Determine the (X, Y) coordinate at the center of the cell enclosing the given text.  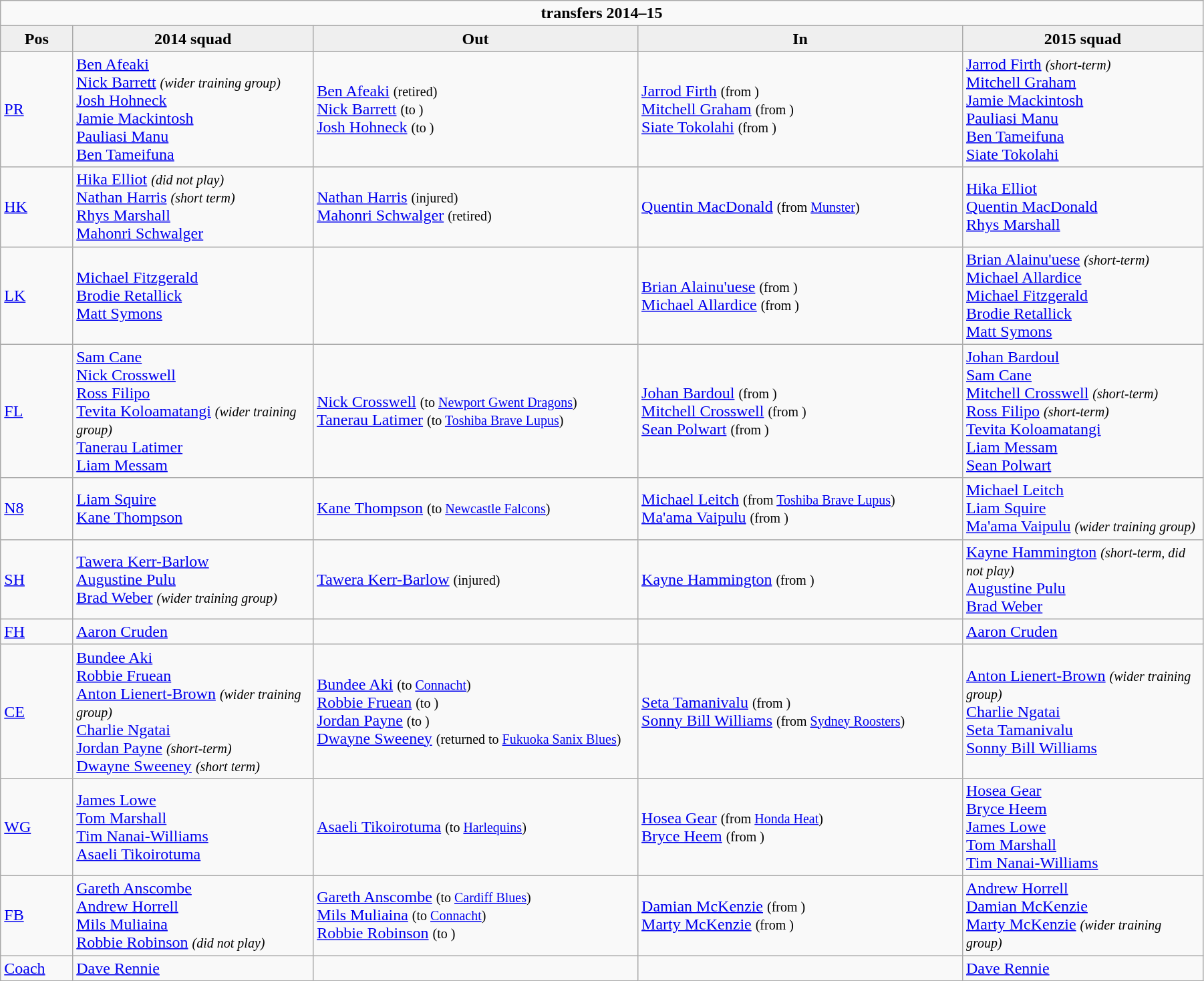
James LoweTom MarshallTim Nanai-WilliamsAsaeli Tikoirotuma (193, 827)
SH (37, 579)
transfers 2014–15 (602, 13)
Sam CaneNick CrosswellRoss FilipoTevita Koloamatangi (wider training group)Tanerau LatimerLiam Messam (193, 411)
Johan Bardoul (from ) Mitchell Crosswell (from ) Sean Polwart (from ) (800, 411)
Hosea Gear (from Honda Heat) Bryce Heem (from ) (800, 827)
In (800, 39)
Asaeli Tikoirotuma (to Harlequins) (476, 827)
Hika ElliotQuentin MacDonaldRhys Marshall (1082, 207)
Kane Thompson (to Newcastle Falcons) (476, 509)
Gareth Anscombe (to Cardiff Blues) Mils Muliaina (to Connacht) Robbie Robinson (to ) (476, 916)
Ben AfeakiNick Barrett (wider training group)Josh HohneckJamie MackintoshPauliasi ManuBen Tameifuna (193, 110)
Tawera Kerr-Barlow (injured) (476, 579)
HK (37, 207)
2015 squad (1082, 39)
FL (37, 411)
Brian Alainu'uese (short-term)Michael AllardiceMichael FitzgeraldBrodie RetallickMatt Symons (1082, 295)
Quentin MacDonald (from Munster) (800, 207)
Pos (37, 39)
Bundee Aki (to Connacht) Robbie Fruean (to ) Jordan Payne (to ) Dwayne Sweeney (returned to Fukuoka Sanix Blues) (476, 711)
Hosea GearBryce HeemJames LoweTom MarshallTim Nanai-Williams (1082, 827)
Jarrod Firth (short-term)Mitchell GrahamJamie MackintoshPauliasi ManuBen TameifunaSiate Tokolahi (1082, 110)
Nathan Harris (injured) Mahonri Schwalger (retired) (476, 207)
Kayne Hammington (short-term, did not play)Augustine PuluBrad Weber (1082, 579)
Ben Afeaki (retired) Nick Barrett (to ) Josh Hohneck (to ) (476, 110)
Michael Leitch (from Toshiba Brave Lupus) Ma'ama Vaipulu (from ) (800, 509)
FB (37, 916)
Andrew HorrellDamian McKenzieMarty McKenzie (wider training group) (1082, 916)
Tawera Kerr-BarlowAugustine PuluBrad Weber (wider training group) (193, 579)
LK (37, 295)
Bundee AkiRobbie FrueanAnton Lienert-Brown (wider training group)Charlie NgataiJordan Payne (short-term)Dwayne Sweeney (short term) (193, 711)
Anton Lienert-Brown (wider training group)Charlie NgataiSeta TamanivaluSonny Bill Williams (1082, 711)
Michael LeitchLiam SquireMa'ama Vaipulu (wider training group) (1082, 509)
Damian McKenzie (from ) Marty McKenzie (from ) (800, 916)
Seta Tamanivalu (from ) Sonny Bill Williams (from Sydney Roosters) (800, 711)
Kayne Hammington (from ) (800, 579)
PR (37, 110)
Michael FitzgeraldBrodie RetallickMatt Symons (193, 295)
Coach (37, 968)
Gareth AnscombeAndrew HorrellMils MuliainaRobbie Robinson (did not play) (193, 916)
Brian Alainu'uese (from ) Michael Allardice (from ) (800, 295)
WG (37, 827)
Johan BardoulSam CaneMitchell Crosswell (short-term)Ross Filipo (short-term)Tevita KoloamatangiLiam MessamSean Polwart (1082, 411)
2014 squad (193, 39)
Jarrod Firth (from ) Mitchell Graham (from ) Siate Tokolahi (from ) (800, 110)
Hika Elliot (did not play)Nathan Harris (short term)Rhys MarshallMahonri Schwalger (193, 207)
FH (37, 632)
Liam SquireKane Thompson (193, 509)
N8 (37, 509)
CE (37, 711)
Nick Crosswell (to Newport Gwent Dragons) Tanerau Latimer (to Toshiba Brave Lupus) (476, 411)
Out (476, 39)
